Return the (X, Y) coordinate for the center point of the cell that contains the specified text.  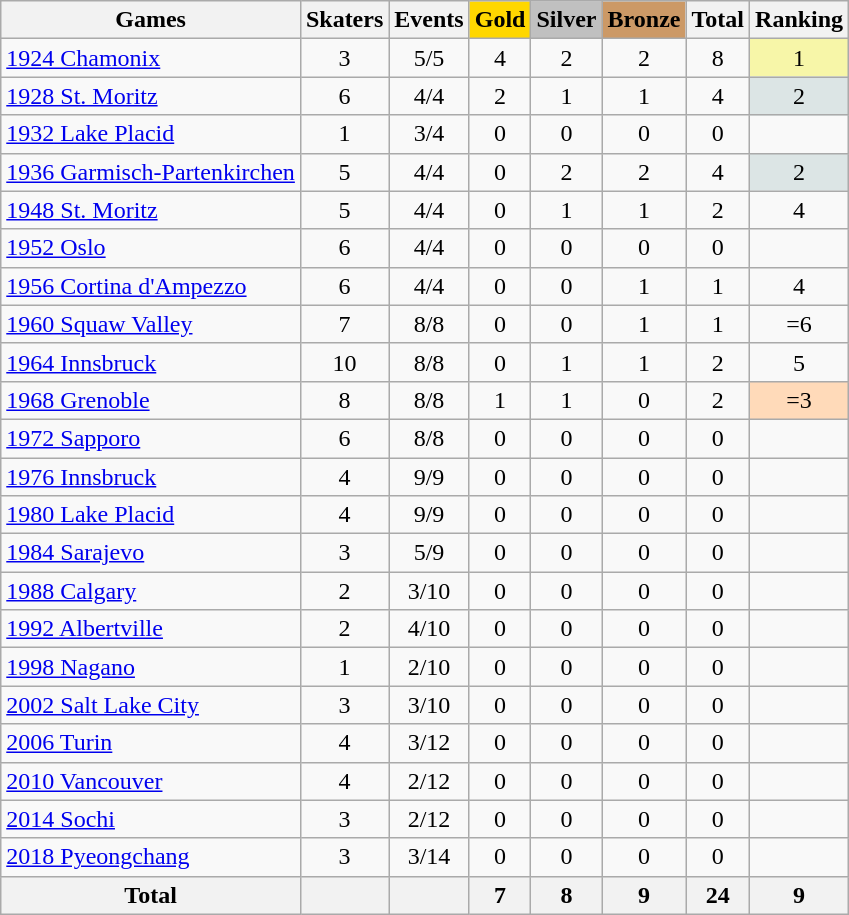
Games (151, 20)
24 (718, 895)
1972 Sapporo (151, 438)
5/9 (429, 553)
4/10 (429, 629)
2/10 (429, 667)
1980 Lake Placid (151, 515)
1976 Innsbruck (151, 477)
1932 Lake Placid (151, 134)
1960 Squaw Valley (151, 324)
2006 Turin (151, 743)
3/12 (429, 743)
5/5 (429, 58)
1984 Sarajevo (151, 553)
1992 Albertville (151, 629)
1952 Oslo (151, 248)
1928 St. Moritz (151, 96)
=3 (800, 400)
2010 Vancouver (151, 781)
Silver (566, 20)
1924 Chamonix (151, 58)
Gold (500, 20)
Skaters (344, 20)
3/4 (429, 134)
10 (344, 362)
Ranking (800, 20)
1988 Calgary (151, 591)
Events (429, 20)
3/14 (429, 857)
1948 St. Moritz (151, 210)
Bronze (644, 20)
1998 Nagano (151, 667)
1936 Garmisch-Partenkirchen (151, 172)
1968 Grenoble (151, 400)
2014 Sochi (151, 819)
2018 Pyeongchang (151, 857)
1956 Cortina d'Ampezzo (151, 286)
1964 Innsbruck (151, 362)
2002 Salt Lake City (151, 705)
=6 (800, 324)
